Identify which cell holds the provided text, then report its (X, Y) central coordinate. 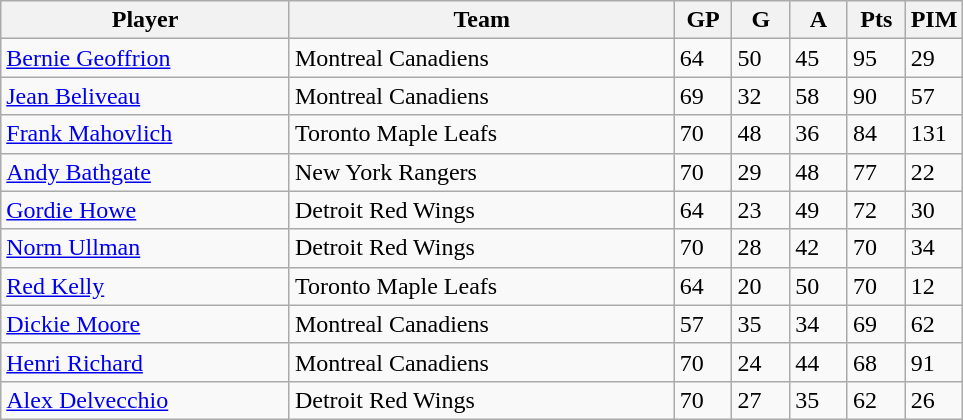
44 (819, 362)
91 (934, 362)
Jean Beliveau (146, 96)
58 (819, 96)
20 (761, 286)
90 (876, 96)
Player (146, 20)
77 (876, 172)
49 (819, 210)
Henri Richard (146, 362)
23 (761, 210)
42 (819, 248)
27 (761, 400)
PIM (934, 20)
131 (934, 134)
24 (761, 362)
Frank Mahovlich (146, 134)
New York Rangers (482, 172)
Bernie Geoffrion (146, 58)
A (819, 20)
32 (761, 96)
26 (934, 400)
72 (876, 210)
36 (819, 134)
Red Kelly (146, 286)
12 (934, 286)
45 (819, 58)
Gordie Howe (146, 210)
84 (876, 134)
30 (934, 210)
Dickie Moore (146, 324)
G (761, 20)
Andy Bathgate (146, 172)
Pts (876, 20)
Team (482, 20)
95 (876, 58)
GP (703, 20)
68 (876, 362)
22 (934, 172)
28 (761, 248)
Norm Ullman (146, 248)
Alex Delvecchio (146, 400)
